Extract the [X, Y] coordinate from the center of the cell holding the provided text.  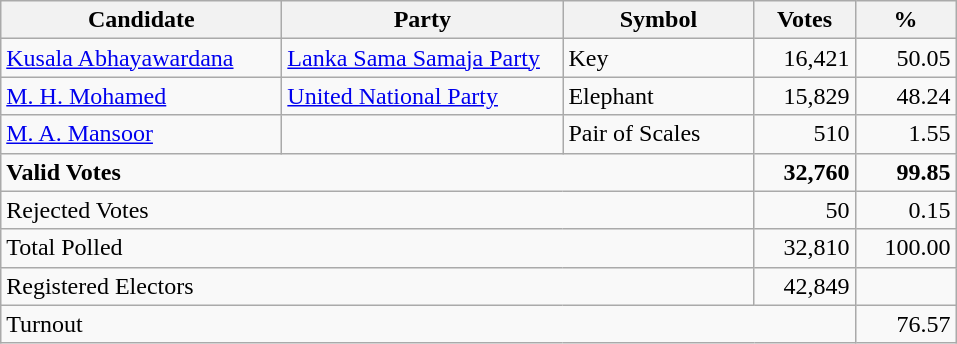
Valid Votes [378, 172]
0.15 [906, 210]
42,849 [804, 286]
Kusala Abhayawardana [142, 58]
Total Polled [378, 248]
100.00 [906, 248]
Key [658, 58]
M. H. Mohamed [142, 96]
50 [804, 210]
Pair of Scales [658, 134]
76.57 [906, 324]
Symbol [658, 20]
16,421 [804, 58]
99.85 [906, 172]
M. A. Mansoor [142, 134]
Elephant [658, 96]
1.55 [906, 134]
Registered Electors [378, 286]
510 [804, 134]
32,810 [804, 248]
Turnout [428, 324]
15,829 [804, 96]
50.05 [906, 58]
% [906, 20]
48.24 [906, 96]
United National Party [422, 96]
Rejected Votes [378, 210]
Lanka Sama Samaja Party [422, 58]
Candidate [142, 20]
32,760 [804, 172]
Party [422, 20]
Votes [804, 20]
